Locate the cell with the specified text and output its [x, y] center coordinate. 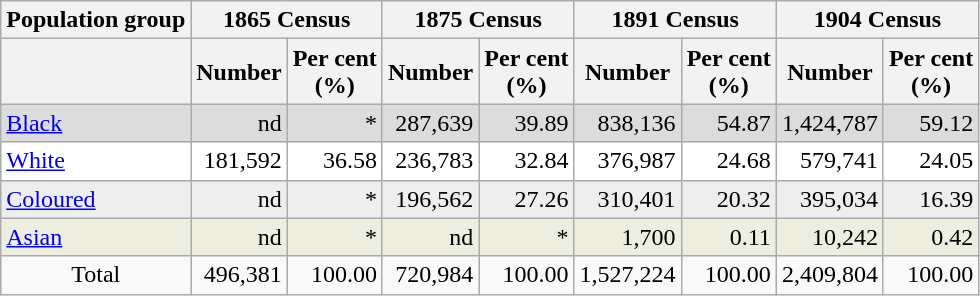
0.11 [728, 237]
White [96, 161]
1,424,787 [830, 123]
376,987 [628, 161]
196,562 [430, 199]
36.58 [334, 161]
32.84 [526, 161]
236,783 [430, 161]
838,136 [628, 123]
20.32 [728, 199]
1875 Census [478, 20]
1,527,224 [628, 275]
Coloured [96, 199]
16.39 [930, 199]
Black [96, 123]
496,381 [239, 275]
720,984 [430, 275]
181,592 [239, 161]
0.42 [930, 237]
59.12 [930, 123]
Population group [96, 20]
395,034 [830, 199]
Total [96, 275]
579,741 [830, 161]
Asian [96, 237]
1904 Census [877, 20]
287,639 [430, 123]
10,242 [830, 237]
39.89 [526, 123]
27.26 [526, 199]
54.87 [728, 123]
24.68 [728, 161]
1891 Census [675, 20]
2,409,804 [830, 275]
1,700 [628, 237]
1865 Census [287, 20]
24.05 [930, 161]
310,401 [628, 199]
